From the cell containing the given text, extract its center point as [x, y] coordinate. 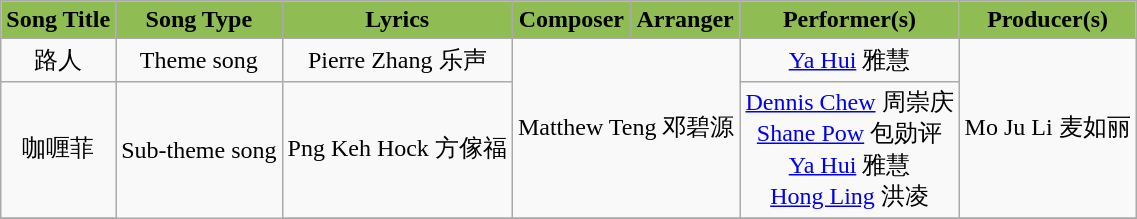
Arranger [685, 20]
Dennis Chew 周崇庆Shane Pow 包勋评 Ya Hui 雅慧 Hong Ling 洪凌 [850, 150]
Ya Hui 雅慧 [850, 60]
Theme song [199, 60]
Pierre Zhang 乐声 [397, 60]
Lyrics [397, 20]
Producer(s) [1048, 20]
Sub-theme song [199, 150]
咖喱菲 [58, 150]
Song Type [199, 20]
路人 [58, 60]
Song Title [58, 20]
Performer(s) [850, 20]
Png Keh Hock 方傢福 [397, 150]
Matthew Teng 邓碧源 [626, 129]
Composer [571, 20]
Mo Ju Li 麦如丽 [1048, 129]
